Search for the cell housing the specified text and yield its [X, Y] center coordinate. 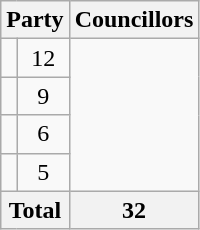
Total [35, 210]
6 [43, 134]
9 [43, 96]
Councillors [134, 20]
12 [43, 58]
32 [134, 210]
Party [35, 20]
5 [43, 172]
